Determine the [x, y] coordinate at the center of the cell enclosing the given text.  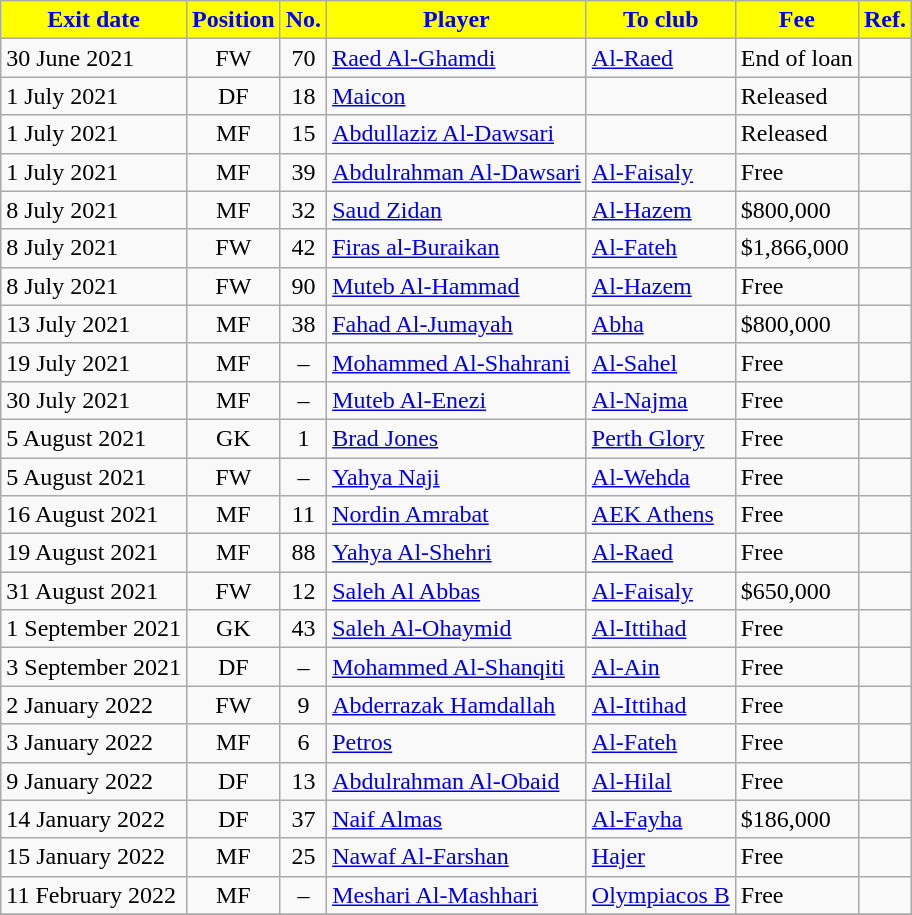
Abdulrahman Al-Obaid [457, 781]
Mohammed Al-Shahrani [457, 362]
Abha [660, 324]
Al-Najma [660, 400]
18 [303, 96]
Al-Hilal [660, 781]
31 August 2021 [94, 591]
Player [457, 20]
39 [303, 172]
42 [303, 248]
Firas al-Buraikan [457, 248]
Abderrazak Hamdallah [457, 705]
Olympiacos B [660, 895]
90 [303, 286]
2 January 2022 [94, 705]
3 January 2022 [94, 743]
30 June 2021 [94, 58]
Perth Glory [660, 438]
Muteb Al-Hammad [457, 286]
Fee [796, 20]
$186,000 [796, 819]
Brad Jones [457, 438]
1 September 2021 [94, 629]
Hajer [660, 857]
38 [303, 324]
No. [303, 20]
Al-Sahel [660, 362]
Muteb Al-Enezi [457, 400]
88 [303, 553]
1 [303, 438]
End of loan [796, 58]
70 [303, 58]
Saleh Al-Ohaymid [457, 629]
Naif Almas [457, 819]
43 [303, 629]
6 [303, 743]
Al-Wehda [660, 477]
Saleh Al Abbas [457, 591]
$1,866,000 [796, 248]
32 [303, 210]
Meshari Al-Mashhari [457, 895]
AEK Athens [660, 515]
Abdullaziz Al-Dawsari [457, 134]
Raed Al-Ghamdi [457, 58]
19 July 2021 [94, 362]
15 January 2022 [94, 857]
14 January 2022 [94, 819]
13 July 2021 [94, 324]
Al-Fayha [660, 819]
9 January 2022 [94, 781]
9 [303, 705]
Nordin Amrabat [457, 515]
Exit date [94, 20]
19 August 2021 [94, 553]
25 [303, 857]
13 [303, 781]
11 [303, 515]
11 February 2022 [94, 895]
Yahya Naji [457, 477]
To club [660, 20]
12 [303, 591]
30 July 2021 [94, 400]
Petros [457, 743]
Al-Ain [660, 667]
Abdulrahman Al-Dawsari [457, 172]
$650,000 [796, 591]
Nawaf Al-Farshan [457, 857]
37 [303, 819]
15 [303, 134]
16 August 2021 [94, 515]
Ref. [884, 20]
Mohammed Al-Shanqiti [457, 667]
Maicon [457, 96]
Fahad Al-Jumayah [457, 324]
Yahya Al-Shehri [457, 553]
Position [233, 20]
3 September 2021 [94, 667]
Saud Zidan [457, 210]
